Locate the cell with the specified text and output its (x, y) center coordinate. 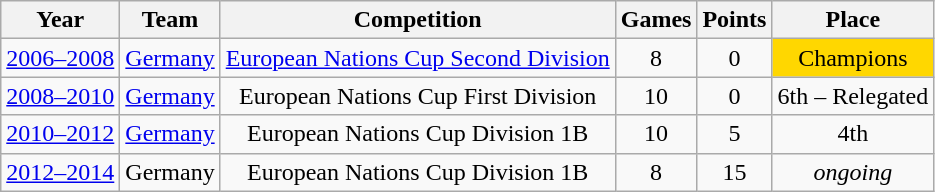
Champions (853, 58)
ongoing (853, 172)
6th – Relegated (853, 96)
Team (170, 20)
2006–2008 (60, 58)
15 (734, 172)
2008–2010 (60, 96)
Games (656, 20)
5 (734, 134)
4th (853, 134)
Place (853, 20)
European Nations Cup First Division (418, 96)
2012–2014 (60, 172)
Points (734, 20)
2010–2012 (60, 134)
European Nations Cup Second Division (418, 58)
Year (60, 20)
Competition (418, 20)
